Capture the cell that displays the provided text and extract its (x, y) central coordinate. 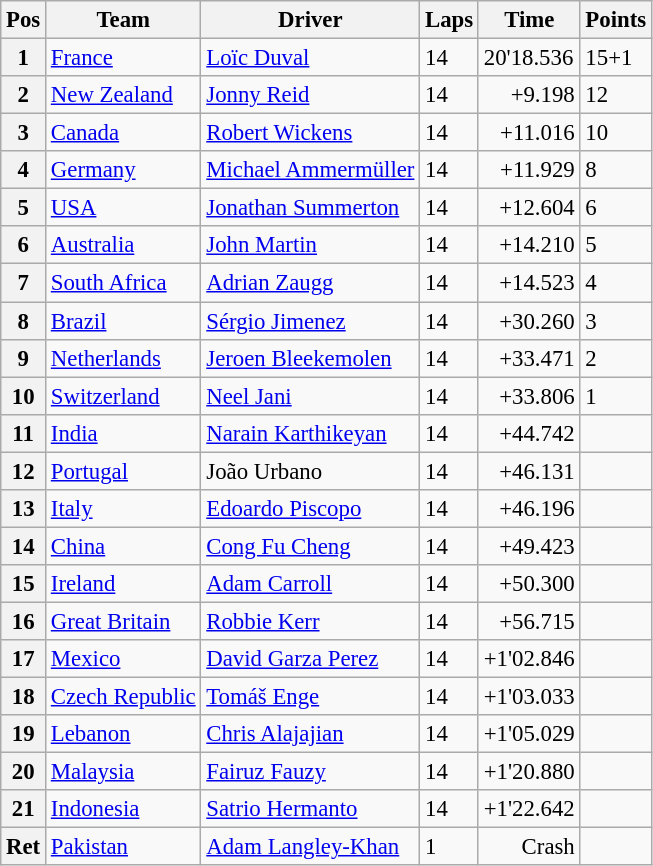
Canada (124, 133)
Michael Ammermüller (310, 170)
South Africa (124, 283)
17 (24, 659)
Driver (310, 20)
Mexico (124, 659)
+14.210 (529, 245)
Robbie Kerr (310, 621)
Pos (24, 20)
Crash (529, 847)
Satrio Hermanto (310, 809)
+1'03.033 (529, 697)
Ireland (124, 584)
+56.715 (529, 621)
Edoardo Piscopo (310, 509)
+11.929 (529, 170)
9 (24, 358)
New Zealand (124, 95)
+11.016 (529, 133)
João Urbano (310, 471)
India (124, 433)
Czech Republic (124, 697)
Jeroen Bleekemolen (310, 358)
11 (24, 433)
Adam Langley-Khan (310, 847)
Loïc Duval (310, 58)
Adam Carroll (310, 584)
+1'05.029 (529, 734)
+1'20.880 (529, 772)
Brazil (124, 321)
+14.523 (529, 283)
France (124, 58)
Cong Fu Cheng (310, 546)
Sérgio Jimenez (310, 321)
19 (24, 734)
7 (24, 283)
+30.260 (529, 321)
Pakistan (124, 847)
Narain Karthikeyan (310, 433)
13 (24, 509)
Ret (24, 847)
Switzerland (124, 396)
David Garza Perez (310, 659)
John Martin (310, 245)
Great Britain (124, 621)
+1'02.846 (529, 659)
Italy (124, 509)
+1'22.642 (529, 809)
Portugal (124, 471)
15 (24, 584)
Jonny Reid (310, 95)
+50.300 (529, 584)
+12.604 (529, 208)
Adrian Zaugg (310, 283)
+46.196 (529, 509)
Lebanon (124, 734)
15+1 (616, 58)
Chris Alajajian (310, 734)
Fairuz Fauzy (310, 772)
Time (529, 20)
Malaysia (124, 772)
+33.806 (529, 396)
China (124, 546)
16 (24, 621)
Indonesia (124, 809)
Australia (124, 245)
20 (24, 772)
+44.742 (529, 433)
+49.423 (529, 546)
Germany (124, 170)
Netherlands (124, 358)
+9.198 (529, 95)
+46.131 (529, 471)
Robert Wickens (310, 133)
Team (124, 20)
21 (24, 809)
Tomáš Enge (310, 697)
+33.471 (529, 358)
Points (616, 20)
20'18.536 (529, 58)
USA (124, 208)
18 (24, 697)
Laps (450, 20)
Neel Jani (310, 396)
Jonathan Summerton (310, 208)
